From the cell containing the given text, extract its center point as [x, y] coordinate. 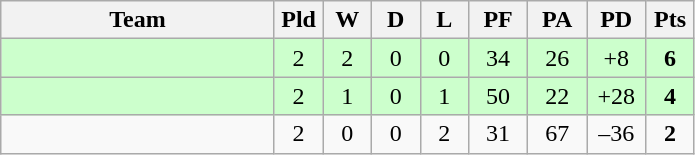
PA [558, 20]
22 [558, 96]
W [348, 20]
PF [498, 20]
26 [558, 58]
L [444, 20]
50 [498, 96]
Team [138, 20]
67 [558, 134]
4 [670, 96]
Pld [298, 20]
+8 [616, 58]
D [396, 20]
+28 [616, 96]
34 [498, 58]
–36 [616, 134]
31 [498, 134]
PD [616, 20]
6 [670, 58]
Pts [670, 20]
